Return (X, Y) of the center of cell containing provided text 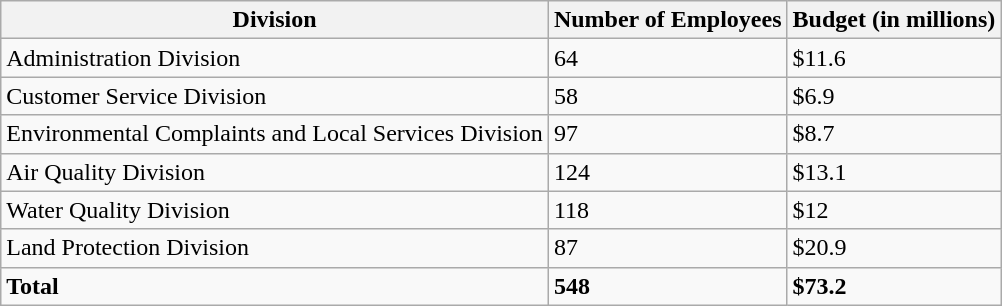
Total (275, 286)
$20.9 (894, 248)
87 (668, 248)
Division (275, 20)
$73.2 (894, 286)
Administration Division (275, 58)
Land Protection Division (275, 248)
124 (668, 172)
Water Quality Division (275, 210)
Environmental Complaints and Local Services Division (275, 134)
Budget (in millions) (894, 20)
548 (668, 286)
$13.1 (894, 172)
Air Quality Division (275, 172)
$12 (894, 210)
$8.7 (894, 134)
Customer Service Division (275, 96)
$11.6 (894, 58)
58 (668, 96)
$6.9 (894, 96)
118 (668, 210)
64 (668, 58)
Number of Employees (668, 20)
97 (668, 134)
